Provide the [X, Y] coordinate of the cell's center where the given text is located.  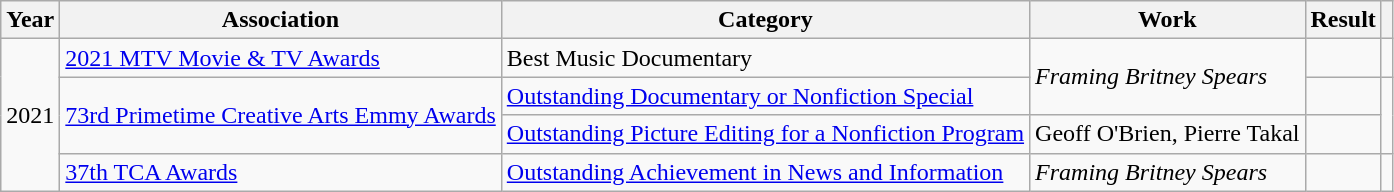
Result [1343, 20]
Outstanding Achievement in News and Information [765, 172]
Geoff O'Brien, Pierre Takal [1168, 134]
Year [30, 20]
Outstanding Documentary or Nonfiction Special [765, 96]
Association [280, 20]
Work [1168, 20]
Outstanding Picture Editing for a Nonfiction Program [765, 134]
Category [765, 20]
2021 MTV Movie & TV Awards [280, 58]
37th TCA Awards [280, 172]
Best Music Documentary [765, 58]
2021 [30, 115]
73rd Primetime Creative Arts Emmy Awards [280, 115]
